Pinpoint the cell where the given text exists, returning its [x, y] midpoint coordinate. 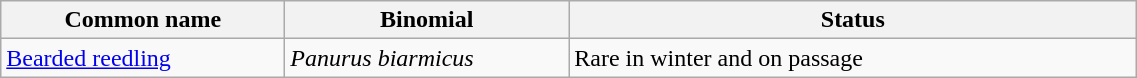
Common name [143, 20]
Panurus biarmicus [427, 58]
Status [853, 20]
Rare in winter and on passage [853, 58]
Bearded reedling [143, 58]
Binomial [427, 20]
